Scan for the cell matching the given text and deliver its (X, Y) coordinate at center. 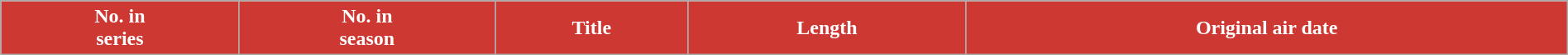
No. inseason (367, 28)
Original air date (1267, 28)
Length (827, 28)
No. inseries (120, 28)
Title (592, 28)
